Provide the [X, Y] coordinate of the cell's center where the given text is located.  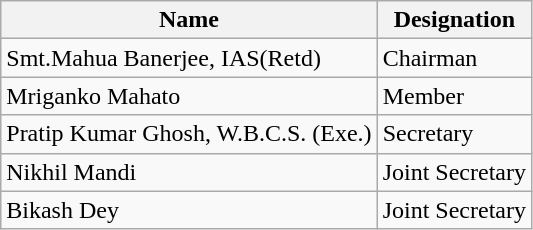
Secretary [454, 134]
Designation [454, 20]
Mriganko Mahato [189, 96]
Member [454, 96]
Pratip Kumar Ghosh, W.B.C.S. (Exe.) [189, 134]
Chairman [454, 58]
Nikhil Mandi [189, 172]
Name [189, 20]
Bikash Dey [189, 210]
Smt.Mahua Banerjee, IAS(Retd) [189, 58]
